From the cell containing the given text, extract its center point as [x, y] coordinate. 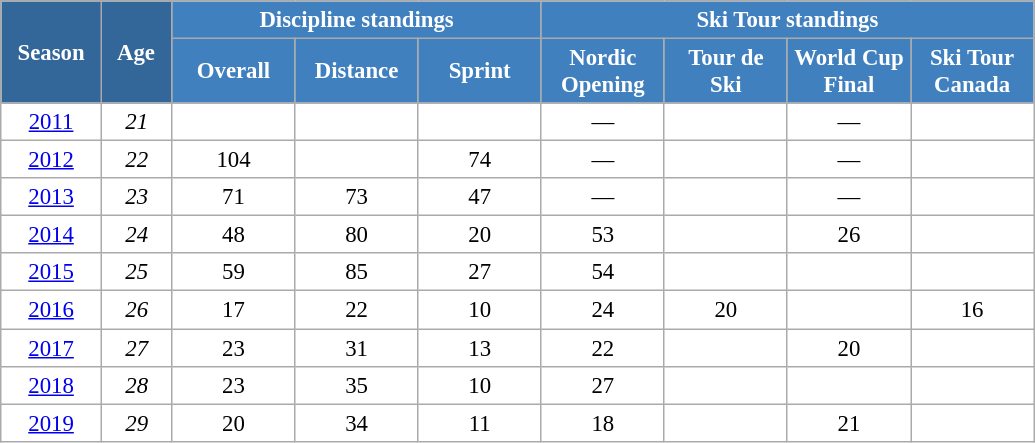
2012 [52, 160]
17 [234, 310]
54 [602, 273]
74 [480, 160]
53 [602, 235]
2011 [52, 122]
35 [356, 385]
Tour deSki [726, 72]
Overall [234, 72]
World CupFinal [848, 72]
11 [480, 423]
31 [356, 348]
NordicOpening [602, 72]
Ski Tour standings [787, 20]
Age [136, 52]
28 [136, 385]
29 [136, 423]
34 [356, 423]
2014 [52, 235]
Discipline standings [356, 20]
16 [972, 310]
13 [480, 348]
18 [602, 423]
2015 [52, 273]
80 [356, 235]
Sprint [480, 72]
73 [356, 197]
48 [234, 235]
25 [136, 273]
85 [356, 273]
104 [234, 160]
Distance [356, 72]
2017 [52, 348]
47 [480, 197]
2013 [52, 197]
2019 [52, 423]
2016 [52, 310]
71 [234, 197]
59 [234, 273]
Ski TourCanada [972, 72]
2018 [52, 385]
Season [52, 52]
